Find where the given text appears and provide that cell's center as (x, y) coordinate. 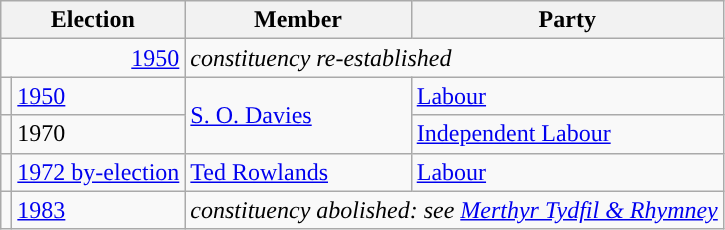
constituency abolished: see Merthyr Tydfil & Rhymney (454, 210)
Party (567, 20)
Member (298, 20)
S. O. Davies (298, 115)
1983 (98, 210)
Ted Rowlands (298, 172)
Election (93, 20)
1972 by-election (98, 172)
1970 (98, 134)
Independent Labour (567, 134)
constituency re-established (454, 58)
